Search for the cell housing the specified text and yield its (x, y) center coordinate. 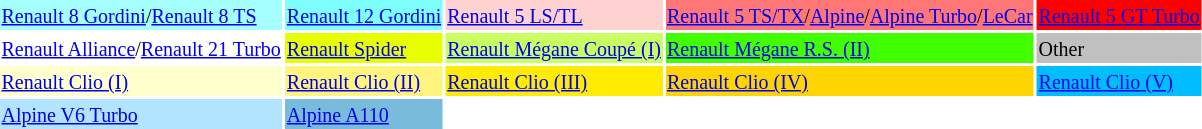
Renault Alliance/Renault 21 Turbo (141, 48)
Renault Mégane Coupé (I) (554, 48)
Renault Spider (364, 48)
Other (1119, 48)
Renault Clio (II) (364, 81)
Alpine A110 (364, 114)
Renault 5 GT Turbo (1119, 15)
Renault 5 LS/TL (554, 15)
Renault Clio (III) (554, 81)
Renault 12 Gordini (364, 15)
Renault Clio (V) (1119, 81)
Renault 8 Gordini/Renault 8 TS (141, 15)
Alpine V6 Turbo (141, 114)
Renault Mégane R.S. (II) (850, 48)
Renault Clio (IV) (850, 81)
Renault Clio (I) (141, 81)
Renault 5 TS/TX/Alpine/Alpine Turbo/LeCar (850, 15)
